Extract the [X, Y] coordinate from the center of the cell holding the provided text.  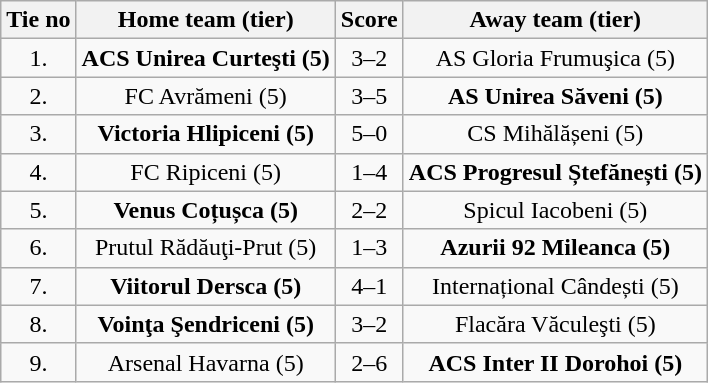
4–1 [369, 286]
Voinţa Şendriceni (5) [206, 324]
AS Gloria Frumuşica (5) [555, 58]
1. [38, 58]
3–5 [369, 96]
ACS Progresul Ștefănești (5) [555, 172]
Victoria Hlipiceni (5) [206, 134]
2. [38, 96]
Home team (tier) [206, 20]
Score [369, 20]
1–3 [369, 248]
ACS Unirea Curteşti (5) [206, 58]
Flacăra Văculeşti (5) [555, 324]
CS Mihălășeni (5) [555, 134]
5. [38, 210]
Tie no [38, 20]
8. [38, 324]
Azurii 92 Mileanca (5) [555, 248]
Viitorul Dersca (5) [206, 286]
3. [38, 134]
Internațional Cândești (5) [555, 286]
5–0 [369, 134]
9. [38, 362]
2–6 [369, 362]
FC Ripiceni (5) [206, 172]
Away team (tier) [555, 20]
4. [38, 172]
6. [38, 248]
1–4 [369, 172]
Venus Coțușca (5) [206, 210]
7. [38, 286]
Spicul Iacobeni (5) [555, 210]
Arsenal Havarna (5) [206, 362]
2–2 [369, 210]
ACS Inter II Dorohoi (5) [555, 362]
AS Unirea Săveni (5) [555, 96]
FC Avrămeni (5) [206, 96]
Prutul Rădăuţi-Prut (5) [206, 248]
